Detect which cell encompasses the target text, then output its (x, y) center coordinate. 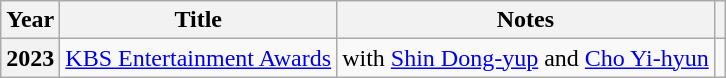
KBS Entertainment Awards (198, 58)
Notes (526, 20)
Year (30, 20)
Title (198, 20)
2023 (30, 58)
with Shin Dong-yup and Cho Yi-hyun (526, 58)
